Capture the cell that displays the provided text and extract its [x, y] central coordinate. 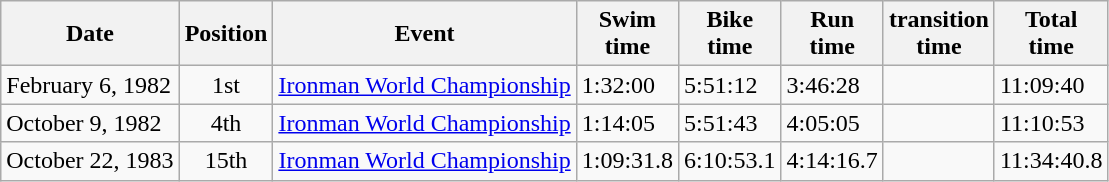
Event [424, 34]
Biketime [730, 34]
4:14:16.7 [832, 161]
5:51:12 [730, 85]
11:34:40.8 [1051, 161]
11:09:40 [1051, 85]
Totaltime [1051, 34]
October 9, 1982 [90, 123]
5:51:43 [730, 123]
Position [226, 34]
Runtime [832, 34]
1:32:00 [627, 85]
6:10:53.1 [730, 161]
4th [226, 123]
11:10:53 [1051, 123]
Date [90, 34]
Swimtime [627, 34]
3:46:28 [832, 85]
1:14:05 [627, 123]
October 22, 1983 [90, 161]
1:09:31.8 [627, 161]
4:05:05 [832, 123]
1st [226, 85]
15th [226, 161]
transitiontime [938, 34]
February 6, 1982 [90, 85]
